For the text-containing cell, return its midpoint in (x, y) coordinate format. 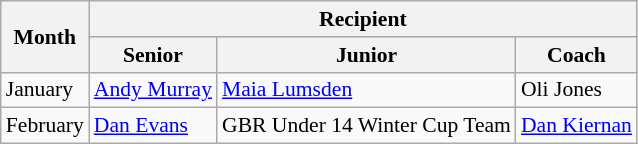
Junior (366, 55)
February (45, 126)
Maia Lumsden (366, 90)
Dan Kiernan (576, 126)
GBR Under 14 Winter Cup Team (366, 126)
Dan Evans (153, 126)
January (45, 90)
Oli Jones (576, 90)
Coach (576, 55)
Senior (153, 55)
Month (45, 36)
Andy Murray (153, 90)
Recipient (363, 19)
